Detect which cell encompasses the target text, then output its (x, y) center coordinate. 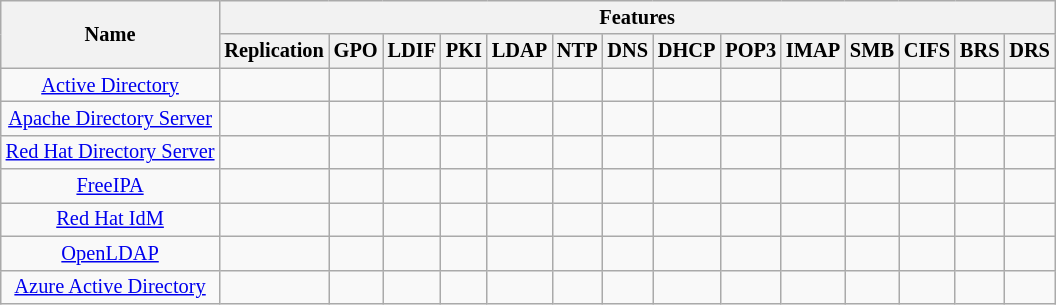
Red Hat IdM (110, 219)
Apache Directory Server (110, 118)
POP3 (750, 51)
DNS (627, 51)
Active Directory (110, 85)
LDIF (412, 51)
LDAP (520, 51)
FreeIPA (110, 186)
BRS (980, 51)
OpenLDAP (110, 253)
GPO (356, 51)
DRS (1029, 51)
IMAP (813, 51)
Name (110, 34)
PKI (464, 51)
Replication (274, 51)
NTP (577, 51)
SMB (872, 51)
Red Hat Directory Server (110, 152)
CIFS (927, 51)
Features (636, 17)
Azure Active Directory (110, 287)
DHCP (686, 51)
